Scan for the cell matching the given text and deliver its (x, y) coordinate at center. 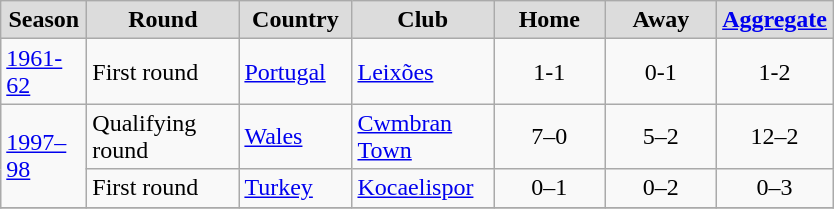
5–2 (661, 136)
Away (661, 20)
Round (163, 20)
12–2 (775, 136)
Turkey (296, 188)
Wales (296, 136)
Home (550, 20)
0–2 (661, 188)
7–0 (550, 136)
0–1 (550, 188)
Aggregate (775, 20)
Season (44, 20)
Portugal (296, 72)
1-1 (550, 72)
1997–98 (44, 156)
0-1 (661, 72)
Club (423, 20)
Country (296, 20)
Kocaelispor (423, 188)
Leixões (423, 72)
1961-62 (44, 72)
0–3 (775, 188)
1-2 (775, 72)
Cwmbran Town (423, 136)
Qualifying round (163, 136)
